Determine the [X, Y] coordinate at the center of the cell enclosing the given text.  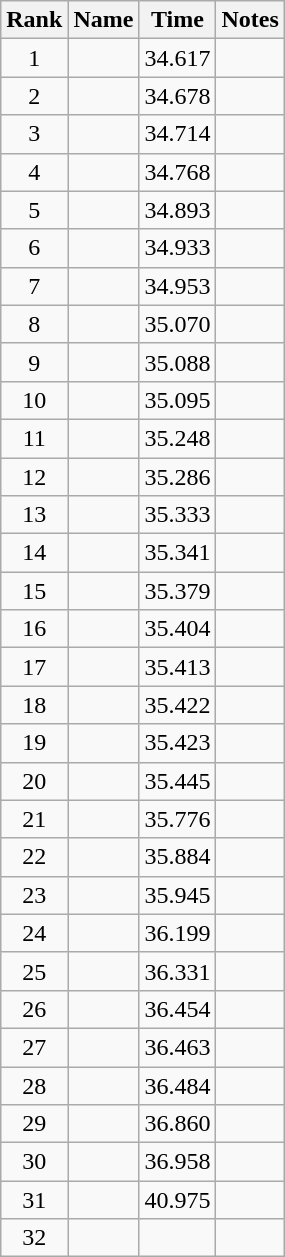
36.860 [178, 1124]
16 [34, 629]
15 [34, 591]
35.422 [178, 705]
27 [34, 1047]
35.776 [178, 819]
2 [34, 96]
35.379 [178, 591]
19 [34, 743]
36.484 [178, 1085]
35.445 [178, 781]
22 [34, 857]
6 [34, 248]
32 [34, 1238]
35.248 [178, 438]
Name [104, 20]
34.953 [178, 286]
34.933 [178, 248]
35.341 [178, 553]
28 [34, 1085]
Rank [34, 20]
24 [34, 933]
9 [34, 362]
18 [34, 705]
36.454 [178, 1009]
36.463 [178, 1047]
35.423 [178, 743]
31 [34, 1200]
30 [34, 1162]
20 [34, 781]
25 [34, 971]
35.088 [178, 362]
35.095 [178, 400]
35.070 [178, 324]
14 [34, 553]
12 [34, 477]
17 [34, 667]
35.286 [178, 477]
34.617 [178, 58]
26 [34, 1009]
23 [34, 895]
5 [34, 210]
13 [34, 515]
36.958 [178, 1162]
Time [178, 20]
35.884 [178, 857]
35.413 [178, 667]
34.893 [178, 210]
Notes [250, 20]
35.945 [178, 895]
34.714 [178, 134]
36.331 [178, 971]
36.199 [178, 933]
1 [34, 58]
35.404 [178, 629]
34.768 [178, 172]
7 [34, 286]
35.333 [178, 515]
21 [34, 819]
34.678 [178, 96]
29 [34, 1124]
10 [34, 400]
8 [34, 324]
11 [34, 438]
4 [34, 172]
40.975 [178, 1200]
3 [34, 134]
